Return the [X, Y] coordinate for the center point of the cell that contains the specified text.  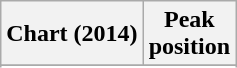
Peakposition [189, 34]
Chart (2014) [72, 34]
